Extract the (X, Y) coordinate from the center of the cell holding the provided text.  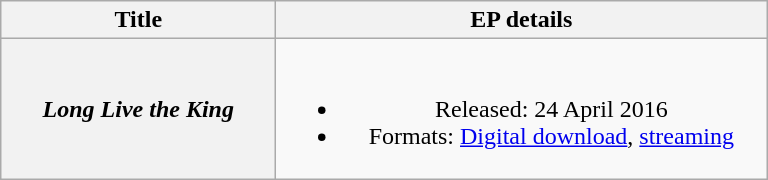
Long Live the King (138, 109)
Title (138, 20)
Released: 24 April 2016Formats: Digital download, streaming (522, 109)
EP details (522, 20)
